Extract the [x, y] coordinate from the center of the cell holding the provided text.  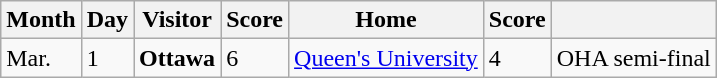
OHA semi-final [634, 58]
1 [107, 58]
Day [107, 20]
Home [386, 20]
Month [41, 20]
Visitor [178, 20]
4 [517, 58]
6 [255, 58]
Mar. [41, 58]
Ottawa [178, 58]
Queen's University [386, 58]
